Locate the cell with the specified text and output its [X, Y] center coordinate. 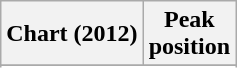
Peakposition [189, 34]
Chart (2012) [72, 34]
